Determine the (x, y) coordinate at the center of the cell enclosing the given text.  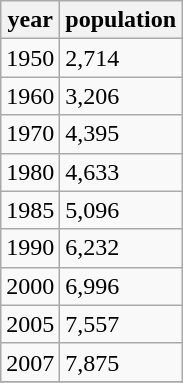
6,232 (121, 248)
2005 (30, 324)
7,557 (121, 324)
4,633 (121, 172)
1990 (30, 248)
7,875 (121, 362)
3,206 (121, 96)
2000 (30, 286)
5,096 (121, 210)
1980 (30, 172)
year (30, 20)
population (121, 20)
4,395 (121, 134)
1985 (30, 210)
1970 (30, 134)
6,996 (121, 286)
1960 (30, 96)
2,714 (121, 58)
1950 (30, 58)
2007 (30, 362)
